Scan for the cell matching the given text and deliver its (X, Y) coordinate at center. 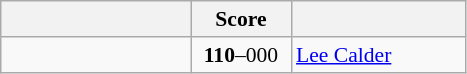
Lee Calder (378, 55)
110–000 (241, 55)
Score (241, 19)
